Extract the [X, Y] coordinate from the center of the cell holding the provided text.  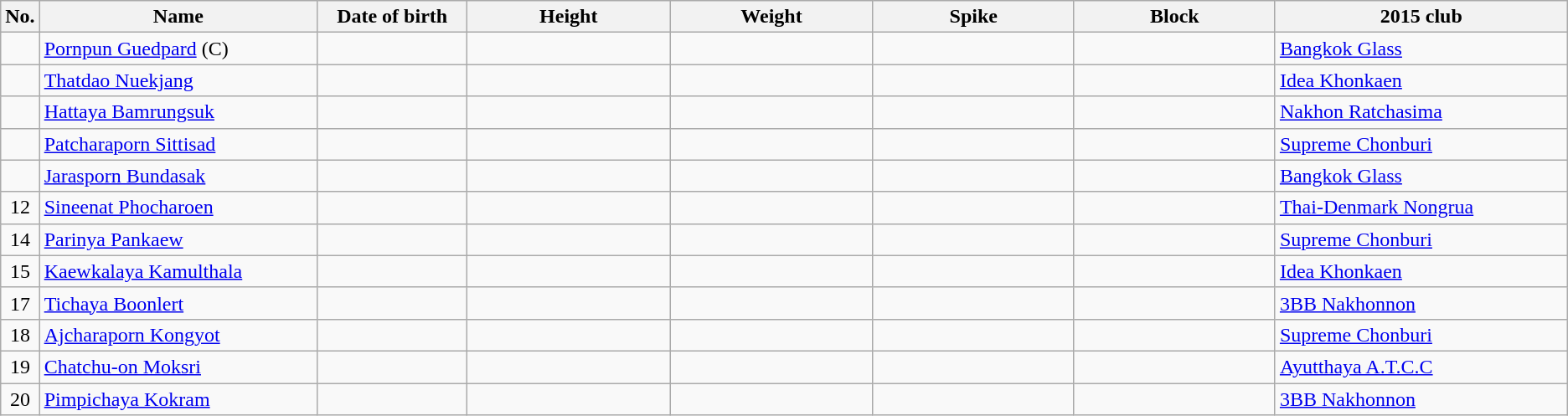
Weight [772, 17]
Thai-Denmark Nongrua [1421, 208]
18 [20, 335]
Parinya Pankaew [178, 239]
Chatchu-on Moksri [178, 367]
Date of birth [392, 17]
Sineenat Phocharoen [178, 208]
Nakhon Ratchasima [1421, 112]
Ayutthaya A.T.C.C [1421, 367]
2015 club [1421, 17]
Pornpun Guedpard (C) [178, 49]
20 [20, 399]
Kaewkalaya Kamulthala [178, 271]
Thatdao Nuekjang [178, 80]
14 [20, 239]
Name [178, 17]
Pimpichaya Kokram [178, 399]
15 [20, 271]
Spike [973, 17]
Height [569, 17]
Tichaya Boonlert [178, 303]
19 [20, 367]
Patcharaporn Sittisad [178, 144]
12 [20, 208]
Ajcharaporn Kongyot [178, 335]
Block [1174, 17]
Hattaya Bamrungsuk [178, 112]
No. [20, 17]
Jarasporn Bundasak [178, 176]
17 [20, 303]
